Identify which cell holds the provided text, then report its (X, Y) central coordinate. 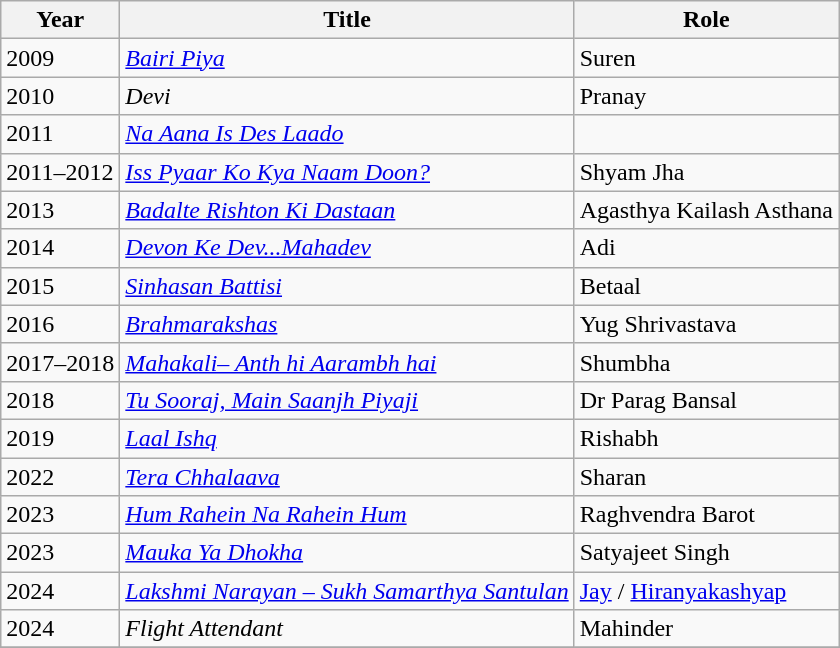
Pranay (706, 96)
Tera Chhalaava (347, 477)
Mahakali– Anth hi Aarambh hai (347, 362)
Na Aana Is Des Laado (347, 134)
Devon Ke Dev...Mahadev (347, 248)
Raghvendra Barot (706, 515)
Lakshmi Narayan – Sukh Samarthya Santulan (347, 591)
Yug Shrivastava (706, 324)
Iss Pyaar Ko Kya Naam Doon? (347, 172)
Satyajeet Singh (706, 553)
2011–2012 (60, 172)
2009 (60, 58)
Shyam Jha (706, 172)
Laal Ishq (347, 438)
2016 (60, 324)
2011 (60, 134)
Betaal (706, 286)
2017–2018 (60, 362)
Flight Attendant (347, 629)
2019 (60, 438)
Mauka Ya Dhokha (347, 553)
Sharan (706, 477)
Devi (347, 96)
Jay / Hiranyakashyap (706, 591)
Brahmarakshas (347, 324)
Mahinder (706, 629)
Dr Parag Bansal (706, 400)
Adi (706, 248)
2022 (60, 477)
Title (347, 20)
Suren (706, 58)
2014 (60, 248)
Sinhasan Battisi (347, 286)
Rishabh (706, 438)
Role (706, 20)
Shumbha (706, 362)
Agasthya Kailash Asthana (706, 210)
Year (60, 20)
2015 (60, 286)
2018 (60, 400)
2013 (60, 210)
Hum Rahein Na Rahein Hum (347, 515)
Bairi Piya (347, 58)
2010 (60, 96)
Badalte Rishton Ki Dastaan (347, 210)
Tu Sooraj, Main Saanjh Piyaji (347, 400)
